Scan for the cell matching the given text and deliver its [x, y] coordinate at center. 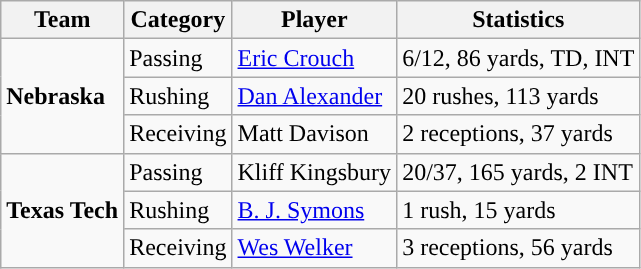
20/37, 165 yards, 2 INT [518, 172]
Player [314, 20]
Team [62, 20]
Category [178, 20]
3 receptions, 56 yards [518, 248]
6/12, 86 yards, TD, INT [518, 58]
Matt Davison [314, 134]
Nebraska [62, 96]
Wes Welker [314, 248]
20 rushes, 113 yards [518, 96]
Eric Crouch [314, 58]
Kliff Kingsbury [314, 172]
Dan Alexander [314, 96]
1 rush, 15 yards [518, 210]
B. J. Symons [314, 210]
Statistics [518, 20]
2 receptions, 37 yards [518, 134]
Texas Tech [62, 210]
